Scan for the cell matching the given text and deliver its (x, y) coordinate at center. 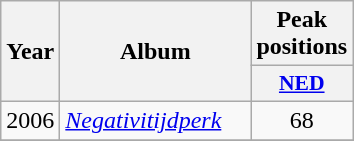
Negativitijdperk (156, 120)
68 (302, 120)
Year (30, 52)
Peak positions (302, 34)
Album (156, 52)
2006 (30, 120)
NED (302, 84)
